Return (x, y) of the center of cell containing provided text 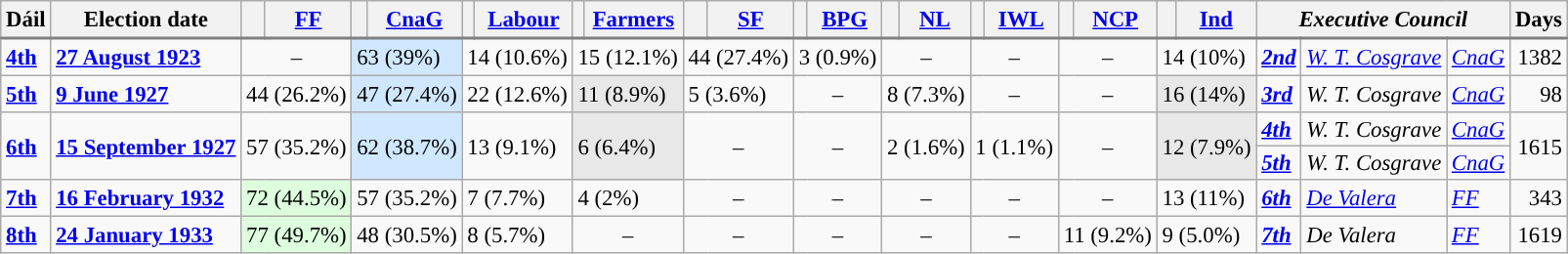
4 (2%) (627, 198)
27 August 1923 (147, 57)
3rd (1279, 95)
Executive Council (1383, 20)
Dáil (25, 20)
15 September 1927 (147, 147)
Farmers (634, 20)
Days (1540, 20)
15 (12.1%) (627, 57)
343 (1540, 198)
48 (30.5%) (406, 235)
6 (6.4%) (627, 147)
Ind (1216, 20)
7 (7.7%) (518, 198)
13 (9.1%) (518, 147)
SF (750, 20)
22 (12.6%) (518, 95)
98 (1540, 95)
13 (11%) (1207, 198)
2 (1.6%) (926, 147)
16 February 1932 (147, 198)
8 (5.7%) (518, 235)
NCP (1116, 20)
Election date (147, 20)
IWL (1021, 20)
9 (5.0%) (1207, 235)
44 (26.2%) (297, 95)
NL (935, 20)
8 (7.3%) (926, 95)
44 (27.4%) (739, 57)
1619 (1540, 235)
63 (39%) (406, 57)
72 (44.5%) (297, 198)
47 (27.4%) (406, 95)
9 June 1927 (147, 95)
24 January 1933 (147, 235)
Labour (524, 20)
1382 (1540, 57)
1615 (1540, 147)
62 (38.7%) (406, 147)
BPG (844, 20)
14 (10%) (1207, 57)
77 (49.7%) (297, 235)
14 (10.6%) (518, 57)
1 (1.1%) (1014, 147)
11 (9.2%) (1108, 235)
12 (7.9%) (1207, 147)
5 (3.6%) (739, 95)
8th (25, 235)
11 (8.9%) (627, 95)
16 (14%) (1207, 95)
2nd (1279, 57)
3 (0.9%) (837, 57)
